Scan for the cell matching the given text and deliver its (x, y) coordinate at center. 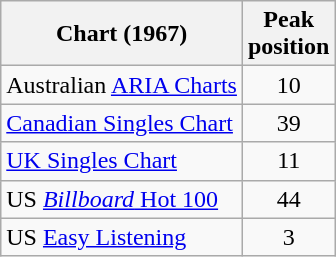
UK Singles Chart (122, 161)
Chart (1967) (122, 34)
Peakposition (288, 34)
3 (288, 237)
US Billboard Hot 100 (122, 199)
44 (288, 199)
11 (288, 161)
Canadian Singles Chart (122, 123)
Australian ARIA Charts (122, 85)
39 (288, 123)
US Easy Listening (122, 237)
10 (288, 85)
